Output the (x, y) coordinate of the center of the cell containing the given text.  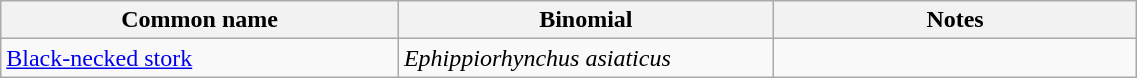
Common name (200, 20)
Black-necked stork (200, 58)
Notes (955, 20)
Binomial (586, 20)
Ephippiorhynchus asiaticus (586, 58)
